For the text-containing cell, return its midpoint in [X, Y] coordinate format. 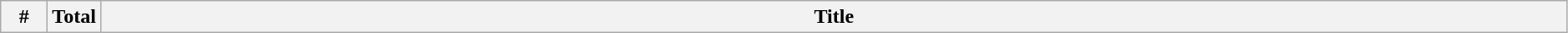
# [24, 17]
Total [74, 17]
Title [834, 17]
